Scan for the cell matching the given text and deliver its (x, y) coordinate at center. 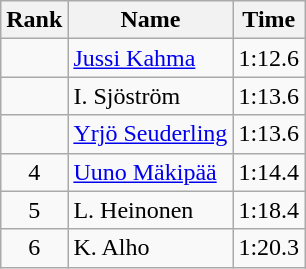
L. Heinonen (150, 210)
Yrjö Seuderling (150, 134)
1:14.4 (269, 172)
Name (150, 20)
Uuno Mäkipää (150, 172)
6 (34, 248)
Jussi Kahma (150, 58)
1:20.3 (269, 248)
Rank (34, 20)
5 (34, 210)
Time (269, 20)
4 (34, 172)
K. Alho (150, 248)
1:18.4 (269, 210)
I. Sjöström (150, 96)
1:12.6 (269, 58)
